Output the (x, y) coordinate of the center of the cell containing the given text.  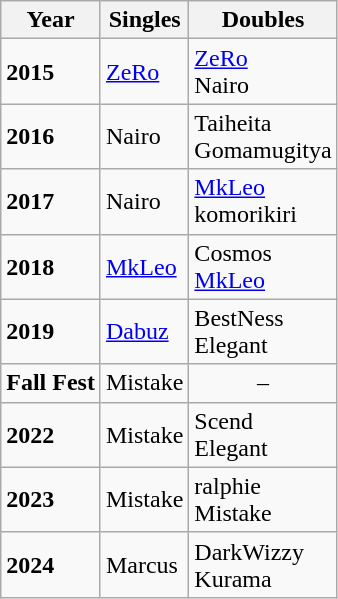
ralphie Mistake (263, 500)
DarkWizzy Kurama (263, 564)
Fall Fest (51, 383)
2015 (51, 72)
Scend Elegant (263, 434)
MkLeo komorikiri (263, 202)
MkLeo (144, 266)
2019 (51, 332)
2017 (51, 202)
Dabuz (144, 332)
Year (51, 20)
ZeRo (144, 72)
Doubles (263, 20)
2016 (51, 136)
2023 (51, 500)
– (263, 383)
2022 (51, 434)
Taiheita Gomamugitya (263, 136)
Singles (144, 20)
2018 (51, 266)
2024 (51, 564)
ZeRo Nairo (263, 72)
BestNess Elegant (263, 332)
Marcus (144, 564)
Cosmos MkLeo (263, 266)
